Return the (x, y) coordinate for the center point of the cell that contains the specified text.  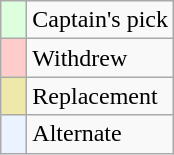
Replacement (100, 96)
Captain's pick (100, 20)
Withdrew (100, 58)
Alternate (100, 134)
